Search for the cell housing the specified text and yield its (X, Y) center coordinate. 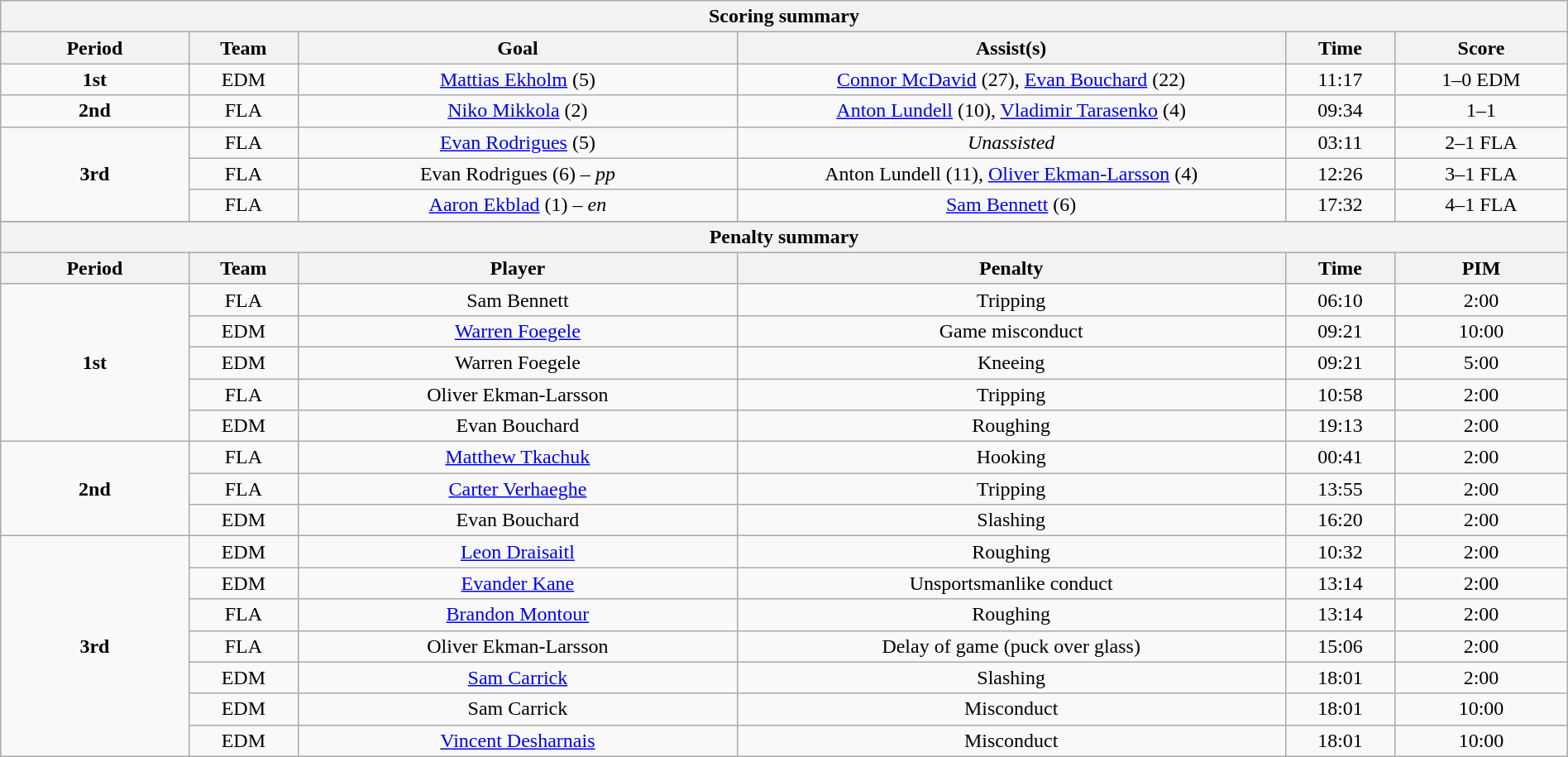
19:13 (1340, 426)
13:55 (1340, 489)
1–0 EDM (1481, 79)
10:32 (1340, 552)
Brandon Montour (518, 615)
Assist(s) (1011, 48)
Goal (518, 48)
Penalty summary (784, 237)
Connor McDavid (27), Evan Bouchard (22) (1011, 79)
Niko Mikkola (2) (518, 111)
4–1 FLA (1481, 205)
16:20 (1340, 520)
3–1 FLA (1481, 174)
15:06 (1340, 646)
Sam Bennett (6) (1011, 205)
1–1 (1481, 111)
Evan Rodrigues (5) (518, 142)
Unsportsmanlike conduct (1011, 583)
Mattias Ekholm (5) (518, 79)
03:11 (1340, 142)
Unassisted (1011, 142)
Anton Lundell (10), Vladimir Tarasenko (4) (1011, 111)
Aaron Ekblad (1) – en (518, 205)
06:10 (1340, 299)
2–1 FLA (1481, 142)
10:58 (1340, 395)
Sam Bennett (518, 299)
00:41 (1340, 458)
Leon Draisaitl (518, 552)
Delay of game (puck over glass) (1011, 646)
Evan Rodrigues (6) – pp (518, 174)
Evander Kane (518, 583)
Carter Verhaeghe (518, 489)
Score (1481, 48)
Penalty (1011, 268)
Scoring summary (784, 17)
Hooking (1011, 458)
Player (518, 268)
Vincent Desharnais (518, 740)
09:34 (1340, 111)
5:00 (1481, 362)
Anton Lundell (11), Oliver Ekman-Larsson (4) (1011, 174)
PIM (1481, 268)
Kneeing (1011, 362)
Matthew Tkachuk (518, 458)
17:32 (1340, 205)
Game misconduct (1011, 331)
12:26 (1340, 174)
11:17 (1340, 79)
